Provide the [X, Y] coordinate of the cell's center where the given text is located.  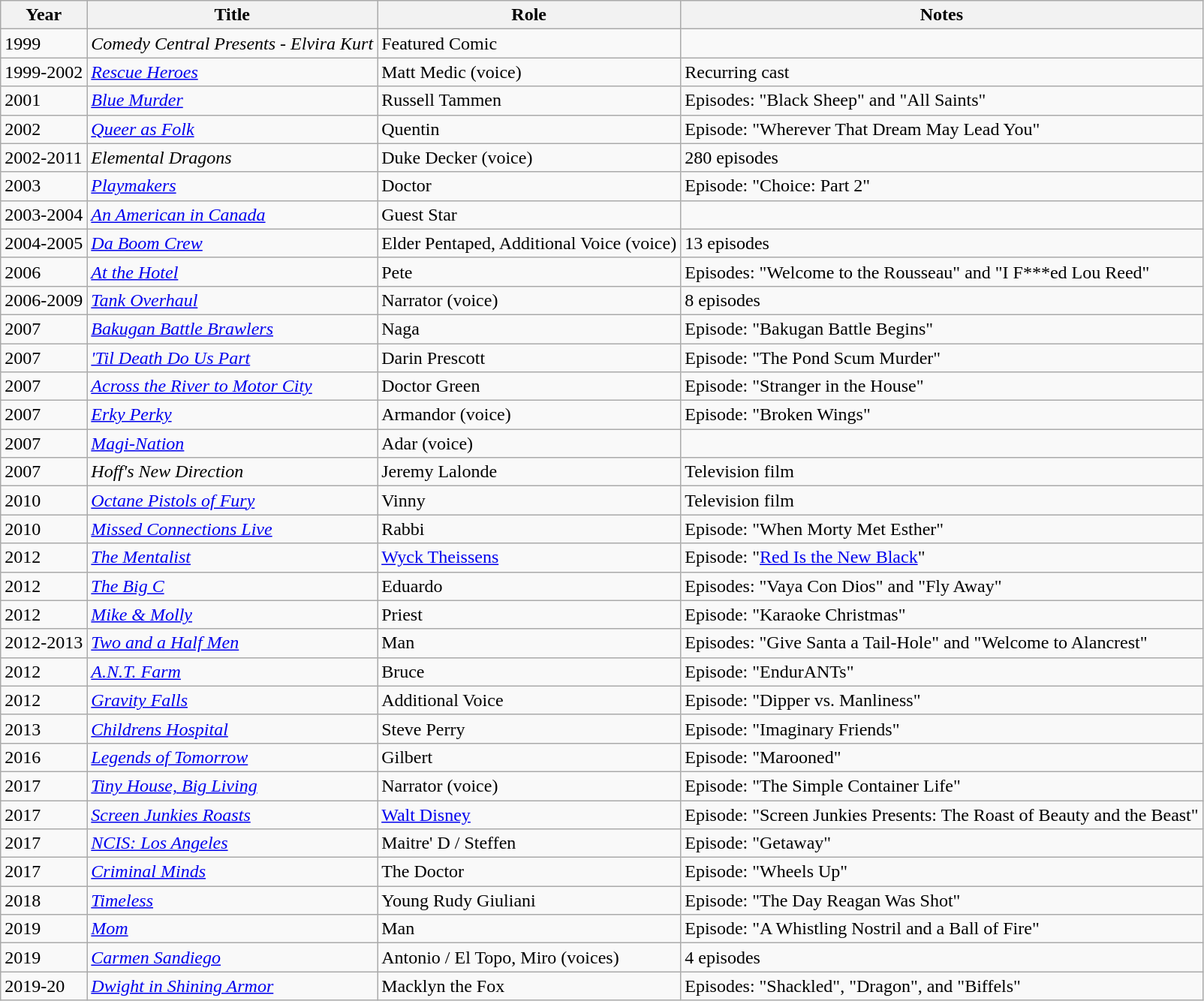
2013 [44, 729]
Episode: "Screen Junkies Presents: The Roast of Beauty and the Beast" [941, 814]
Two and a Half Men [233, 643]
NCIS: Los Angeles [233, 843]
Eduardo [529, 586]
Episode: "Dipper vs. Manliness" [941, 700]
Hoff's New Direction [233, 472]
Role [529, 15]
Mom [233, 929]
2016 [44, 757]
Recurring cast [941, 72]
Episode: "Bakugan Battle Begins" [941, 329]
Darin Prescott [529, 358]
Screen Junkies Roasts [233, 814]
Maitre' D / Steffen [529, 843]
Bakugan Battle Brawlers [233, 329]
Jeremy Lalonde [529, 472]
Episode: "Karaoke Christmas" [941, 615]
Bruce [529, 672]
2006-2009 [44, 300]
Naga [529, 329]
2002 [44, 129]
280 episodes [941, 158]
Duke Decker (voice) [529, 158]
Across the River to Motor City [233, 386]
Wyck Theissens [529, 558]
Walt Disney [529, 814]
Young Rudy Giuliani [529, 900]
Armandor (voice) [529, 415]
Mike & Molly [233, 615]
Episodes: "Shackled", "Dragon", and "Biffels" [941, 986]
Queer as Folk [233, 129]
Doctor Green [529, 386]
Carmen Sandiego [233, 957]
Da Boom Crew [233, 243]
2003-2004 [44, 215]
Russell Tammen [529, 101]
Episode: "The Simple Container Life" [941, 786]
Episode: "Imaginary Friends" [941, 729]
Gilbert [529, 757]
Episode: "The Pond Scum Murder" [941, 358]
Title [233, 15]
Episodes: "Vaya Con Dios" and "Fly Away" [941, 586]
2001 [44, 101]
Doctor [529, 186]
'Til Death Do Us Part [233, 358]
Magi-Nation [233, 443]
Notes [941, 15]
The Big C [233, 586]
Episode: "Broken Wings" [941, 415]
Vinny [529, 501]
2018 [44, 900]
Childrens Hospital [233, 729]
Episode: "Stranger in the House" [941, 386]
Episode: "Getaway" [941, 843]
Priest [529, 615]
Criminal Minds [233, 872]
2002-2011 [44, 158]
1999 [44, 44]
Adar (voice) [529, 443]
Episode: "Wherever That Dream May Lead You" [941, 129]
Episode: "When Morty Met Esther" [941, 529]
Octane Pistols of Fury [233, 501]
Quentin [529, 129]
Tank Overhaul [233, 300]
1999-2002 [44, 72]
Episodes: "Welcome to the Rousseau" and "I F***ed Lou Reed" [941, 272]
8 episodes [941, 300]
At the Hotel [233, 272]
Episode: "Red Is the New Black" [941, 558]
Episode: "Marooned" [941, 757]
Missed Connections Live [233, 529]
The Mentalist [233, 558]
Elemental Dragons [233, 158]
Dwight in Shining Armor [233, 986]
Antonio / El Topo, Miro (voices) [529, 957]
The Doctor [529, 872]
Legends of Tomorrow [233, 757]
2019-20 [44, 986]
Blue Murder [233, 101]
Episodes: "Give Santa a Tail-Hole" and "Welcome to Alancrest" [941, 643]
2004-2005 [44, 243]
Rabbi [529, 529]
Episode: "Wheels Up" [941, 872]
Macklyn the Fox [529, 986]
2003 [44, 186]
Episodes: "Black Sheep" and "All Saints" [941, 101]
Guest Star [529, 215]
4 episodes [941, 957]
Year [44, 15]
Pete [529, 272]
Erky Perky [233, 415]
Additional Voice [529, 700]
2012-2013 [44, 643]
Episode: "The Day Reagan Was Shot" [941, 900]
Playmakers [233, 186]
Episode: "EndurANTs" [941, 672]
Featured Comic [529, 44]
A.N.T. Farm [233, 672]
Matt Medic (voice) [529, 72]
Steve Perry [529, 729]
Episode: "A Whistling Nostril and a Ball of Fire" [941, 929]
Elder Pentaped, Additional Voice (voice) [529, 243]
Rescue Heroes [233, 72]
Episode: "Choice: Part 2" [941, 186]
Timeless [233, 900]
An American in Canada [233, 215]
2006 [44, 272]
Gravity Falls [233, 700]
13 episodes [941, 243]
Comedy Central Presents - Elvira Kurt [233, 44]
Tiny House, Big Living [233, 786]
